Return (x, y) of the center of cell containing provided text 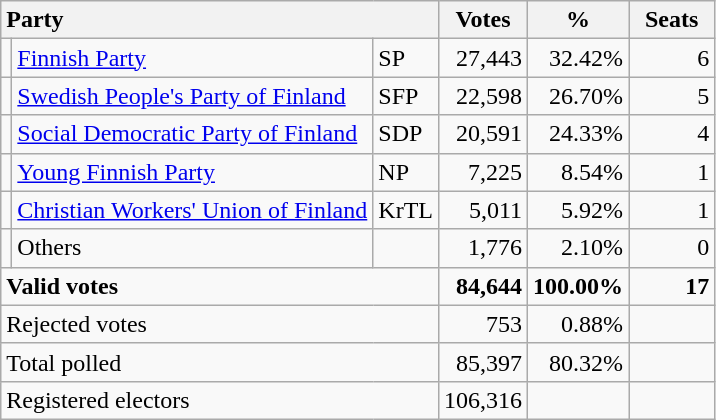
5 (672, 96)
6 (672, 58)
Finnish Party (192, 58)
Young Finnish Party (192, 172)
27,443 (484, 58)
0 (672, 248)
5,011 (484, 210)
Total polled (220, 362)
SFP (406, 96)
8.54% (578, 172)
% (578, 20)
Registered electors (220, 400)
1,776 (484, 248)
Rejected votes (220, 324)
2.10% (578, 248)
4 (672, 134)
17 (672, 286)
106,316 (484, 400)
24.33% (578, 134)
20,591 (484, 134)
Valid votes (220, 286)
SDP (406, 134)
KrTL (406, 210)
22,598 (484, 96)
0.88% (578, 324)
85,397 (484, 362)
32.42% (578, 58)
SP (406, 58)
7,225 (484, 172)
5.92% (578, 210)
Party (220, 20)
Swedish People's Party of Finland (192, 96)
Others (192, 248)
753 (484, 324)
Seats (672, 20)
80.32% (578, 362)
84,644 (484, 286)
Social Democratic Party of Finland (192, 134)
26.70% (578, 96)
Christian Workers' Union of Finland (192, 210)
100.00% (578, 286)
NP (406, 172)
Votes (484, 20)
